Provide the [X, Y] coordinate of the cell's center where the given text is located.  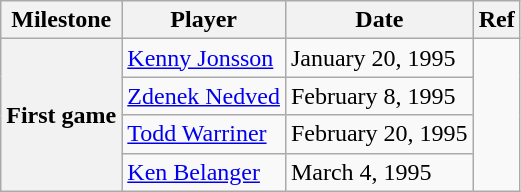
Kenny Jonsson [204, 58]
March 4, 1995 [379, 172]
February 20, 1995 [379, 134]
Todd Warriner [204, 134]
Player [204, 20]
January 20, 1995 [379, 58]
First game [62, 115]
Zdenek Nedved [204, 96]
Ken Belanger [204, 172]
Milestone [62, 20]
Date [379, 20]
Ref [496, 20]
February 8, 1995 [379, 96]
